For the text-containing cell, return its midpoint in (x, y) coordinate format. 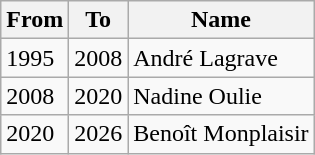
Nadine Oulie (221, 96)
To (98, 20)
1995 (35, 58)
2026 (98, 134)
From (35, 20)
André Lagrave (221, 58)
Benoît Monplaisir (221, 134)
Name (221, 20)
